Provide the [x, y] coordinate of the cell's center where the given text is located.  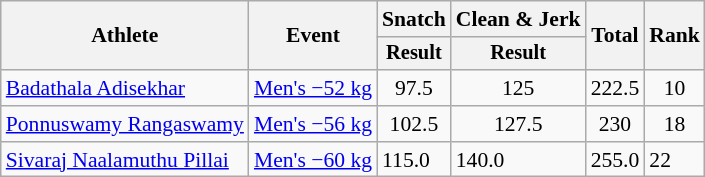
Athlete [125, 36]
230 [616, 124]
97.5 [414, 88]
10 [674, 88]
Badathala Adisekhar [125, 88]
Snatch [414, 19]
Men's −52 kg [313, 88]
125 [518, 88]
Men's −56 kg [313, 124]
102.5 [414, 124]
18 [674, 124]
Clean & Jerk [518, 19]
127.5 [518, 124]
222.5 [616, 88]
Total [616, 36]
Rank [674, 36]
Event [313, 36]
Ponnuswamy Rangaswamy [125, 124]
